From the cell containing the given text, extract its center point as (X, Y) coordinate. 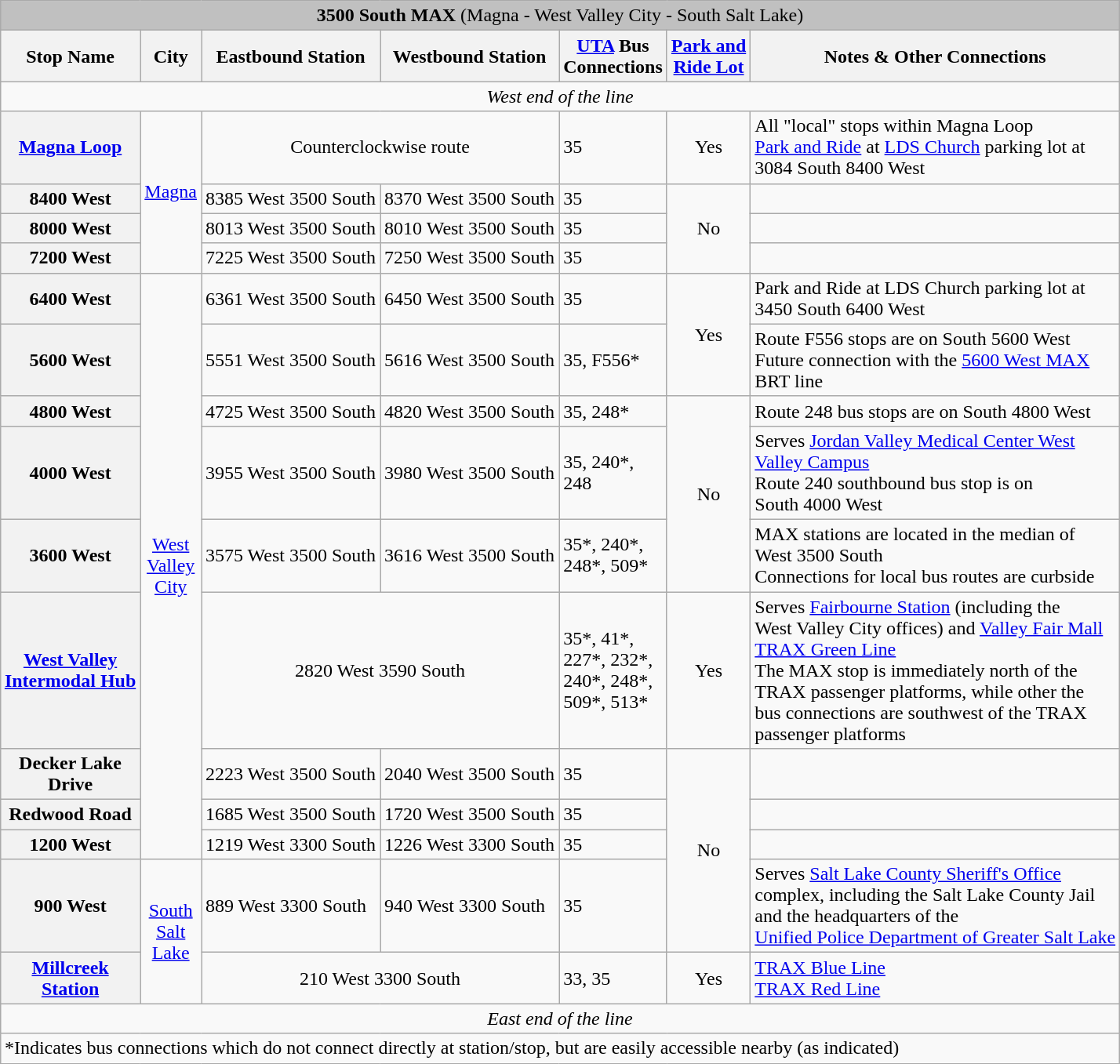
WestValleyCity (171, 566)
*Indicates bus connections which do not connect directly at station/stop, but are easily accessible nearby (as indicated) (560, 1048)
1200 West (70, 844)
SouthSaltLake (171, 931)
7200 West (70, 258)
East end of the line (560, 1019)
Route 248 bus stops are on South 4800 West (935, 411)
3575 West 3500 South (290, 555)
8010 West 3500 South (470, 228)
1226 West 3300 South (470, 844)
5551 West 3500 South (290, 360)
210 West 3300 South (380, 979)
3980 West 3500 South (470, 472)
6400 West (70, 298)
1685 West 3500 South (290, 815)
3500 South MAX (Magna - West Valley City - South Salt Lake) (560, 16)
7250 West 3500 South (470, 258)
8370 West 3500 South (470, 198)
Park andRide Lot (708, 56)
900 West (70, 906)
4000 West (70, 472)
Notes & Other Connections (935, 56)
7225 West 3500 South (290, 258)
35*, 41*,227*, 232*,240*, 248*, 509*, 513* (613, 670)
35*, 240*,248*, 509* (613, 555)
Stop Name (70, 56)
UTA BusConnections (613, 56)
City (171, 56)
940 West 3300 South (470, 906)
6450 West 3500 South (470, 298)
35, 240*,248 (613, 472)
Redwood Road (70, 815)
1219 West 3300 South (290, 844)
35, 248* (613, 411)
Park and Ride at LDS Church parking lot at3450 South 6400 West (935, 298)
Counterclockwise route (380, 147)
1720 West 3500 South (470, 815)
Magna Loop (70, 147)
8013 West 3500 South (290, 228)
MAX stations are located in the median ofWest 3500 SouthConnections for local bus routes are curbside (935, 555)
Decker LakeDrive (70, 775)
3955 West 3500 South (290, 472)
Route F556 stops are on South 5600 WestFuture connection with the 5600 West MAXBRT line (935, 360)
2040 West 3500 South (470, 775)
4725 West 3500 South (290, 411)
33, 35 (613, 979)
5616 West 3500 South (470, 360)
West ValleyIntermodal Hub (70, 670)
3600 West (70, 555)
889 West 3300 South (290, 906)
2223 West 3500 South (290, 775)
Serves Jordan Valley Medical Center WestValley CampusRoute 240 southbound bus stop is onSouth 4000 West (935, 472)
5600 West (70, 360)
6361 West 3500 South (290, 298)
West end of the line (560, 96)
4800 West (70, 411)
8000 West (70, 228)
35, F556* (613, 360)
4820 West 3500 South (470, 411)
3616 West 3500 South (470, 555)
MillcreekStation (70, 979)
Magna (171, 192)
Westbound Station (470, 56)
Eastbound Station (290, 56)
All "local" stops within Magna LoopPark and Ride at LDS Church parking lot at3084 South 8400 West (935, 147)
8385 West 3500 South (290, 198)
8400 West (70, 198)
2820 West 3590 South (380, 670)
TRAX Blue Line TRAX Red Line (935, 979)
